Scan for the cell matching the given text and deliver its [X, Y] coordinate at center. 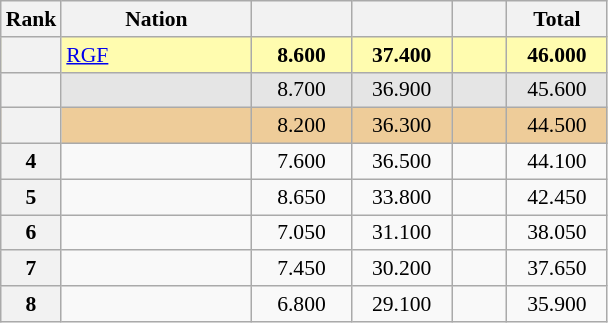
35.900 [557, 304]
29.100 [402, 304]
7.450 [301, 269]
45.600 [557, 90]
8.650 [301, 197]
36.900 [402, 90]
Nation [156, 19]
44.100 [557, 162]
6 [32, 233]
Rank [32, 19]
RGF [156, 55]
31.100 [402, 233]
8.700 [301, 90]
8.600 [301, 55]
36.500 [402, 162]
Total [557, 19]
33.800 [402, 197]
44.500 [557, 126]
4 [32, 162]
37.400 [402, 55]
7.050 [301, 233]
46.000 [557, 55]
8.200 [301, 126]
36.300 [402, 126]
8 [32, 304]
42.450 [557, 197]
6.800 [301, 304]
37.650 [557, 269]
38.050 [557, 233]
5 [32, 197]
7 [32, 269]
30.200 [402, 269]
7.600 [301, 162]
